From the cell containing the given text, extract its center point as [X, Y] coordinate. 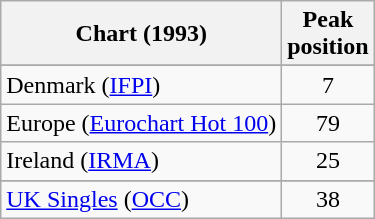
Chart (1993) [142, 34]
Denmark (IFPI) [142, 85]
7 [328, 85]
UK Singles (OCC) [142, 199]
38 [328, 199]
25 [328, 161]
Ireland (IRMA) [142, 161]
Europe (Eurochart Hot 100) [142, 123]
79 [328, 123]
Peakposition [328, 34]
